Pinpoint the cell where the given text exists, returning its [x, y] midpoint coordinate. 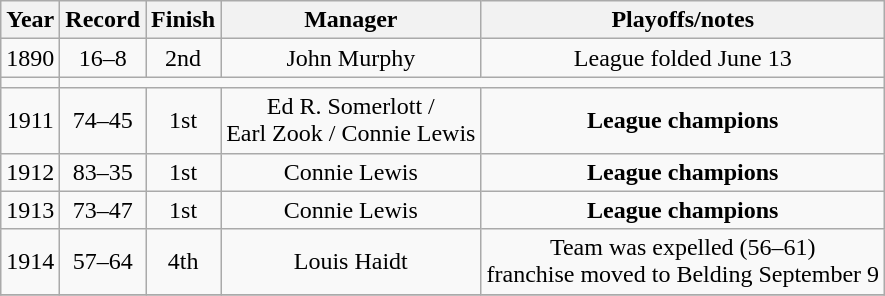
Record [103, 20]
16–8 [103, 58]
John Murphy [351, 58]
League folded June 13 [683, 58]
Team was expelled (56–61) franchise moved to Belding September 9 [683, 262]
1911 [30, 120]
Finish [184, 20]
Year [30, 20]
Louis Haidt [351, 262]
4th [184, 262]
1913 [30, 210]
83–35 [103, 172]
Ed R. Somerlott / Earl Zook / Connie Lewis [351, 120]
74–45 [103, 120]
Manager [351, 20]
1890 [30, 58]
1912 [30, 172]
57–64 [103, 262]
73–47 [103, 210]
Playoffs/notes [683, 20]
2nd [184, 58]
1914 [30, 262]
